From the cell containing the given text, extract its center point as (x, y) coordinate. 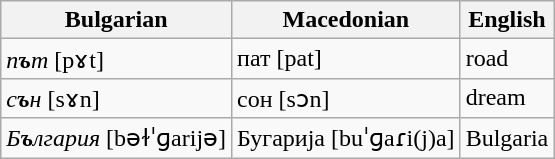
пат [pat] (346, 59)
Bulgarian (116, 20)
Macedonian (346, 20)
English (507, 20)
сън [sɤn] (116, 98)
сон [sɔn] (346, 98)
road (507, 59)
Бугарија [buˈɡaɾi(j)a] (346, 138)
България [bəɫˈɡarijə] (116, 138)
Bulgaria (507, 138)
dream (507, 98)
път [pɤt] (116, 59)
